Pinpoint the cell where the given text exists, returning its [x, y] midpoint coordinate. 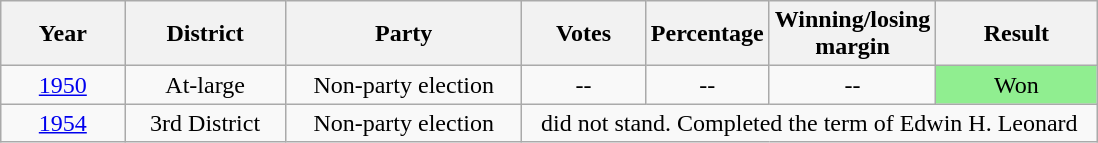
1954 [63, 123]
Won [1016, 85]
Party [404, 34]
Year [63, 34]
3rd District [206, 123]
Winning/losing margin [852, 34]
At-large [206, 85]
did not stand. Completed the term of Edwin H. Leonard [810, 123]
Result [1016, 34]
District [206, 34]
Votes [584, 34]
1950 [63, 85]
Percentage [707, 34]
